From the cell containing the given text, extract its center point as (X, Y) coordinate. 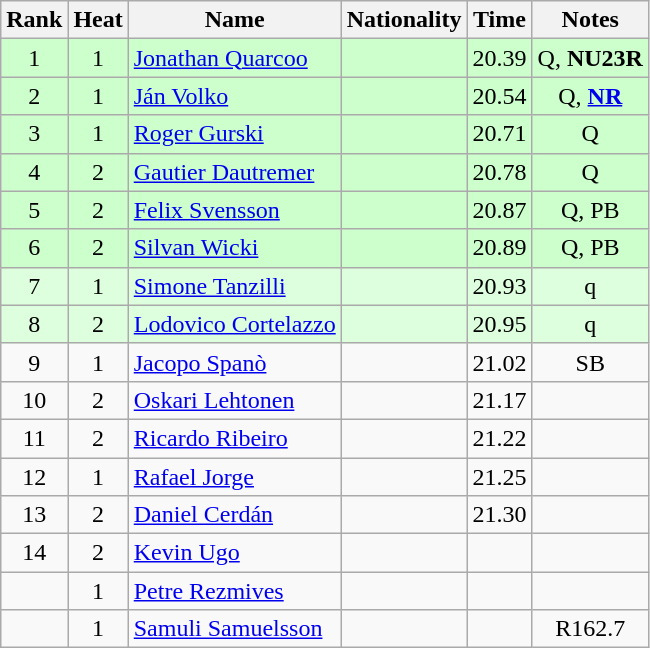
Rank (34, 20)
20.87 (500, 210)
20.95 (500, 324)
20.78 (500, 172)
R162.7 (590, 629)
Q, NR (590, 96)
21.17 (500, 400)
7 (34, 286)
Simone Tanzilli (234, 286)
Heat (98, 20)
Lodovico Cortelazzo (234, 324)
20.39 (500, 58)
12 (34, 477)
Silvan Wicki (234, 248)
Ricardo Ribeiro (234, 438)
Jonathan Quarcoo (234, 58)
4 (34, 172)
Kevin Ugo (234, 553)
Ján Volko (234, 96)
20.71 (500, 134)
21.22 (500, 438)
Felix Svensson (234, 210)
9 (34, 362)
20.54 (500, 96)
10 (34, 400)
Rafael Jorge (234, 477)
21.02 (500, 362)
6 (34, 248)
Nationality (404, 20)
20.89 (500, 248)
14 (34, 553)
Jacopo Spanò (234, 362)
Name (234, 20)
21.25 (500, 477)
Oskari Lehtonen (234, 400)
20.93 (500, 286)
Daniel Cerdán (234, 515)
5 (34, 210)
Notes (590, 20)
Q, NU23R (590, 58)
13 (34, 515)
Petre Rezmives (234, 591)
21.30 (500, 515)
3 (34, 134)
8 (34, 324)
Roger Gurski (234, 134)
Gautier Dautremer (234, 172)
Samuli Samuelsson (234, 629)
Time (500, 20)
SB (590, 362)
11 (34, 438)
